For the text-containing cell, return its midpoint in [x, y] coordinate format. 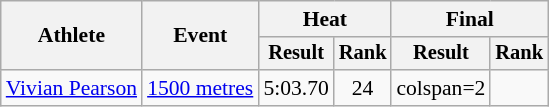
colspan=2 [440, 88]
Event [200, 36]
Athlete [72, 36]
Final [470, 19]
24 [363, 88]
Heat [324, 19]
Vivian Pearson [72, 88]
5:03.70 [296, 88]
1500 metres [200, 88]
